Detect which cell encompasses the target text, then output its [x, y] center coordinate. 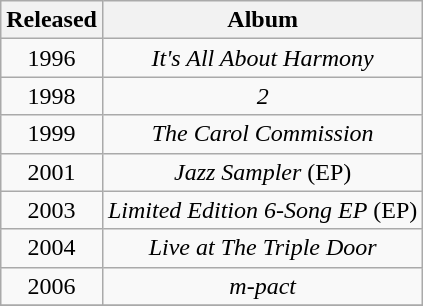
2001 [52, 172]
Jazz Sampler (EP) [262, 172]
2 [262, 96]
It's All About Harmony [262, 58]
Released [52, 20]
1999 [52, 134]
2006 [52, 286]
1998 [52, 96]
2004 [52, 248]
Album [262, 20]
m-pact [262, 286]
Live at The Triple Door [262, 248]
Limited Edition 6-Song EP (EP) [262, 210]
1996 [52, 58]
2003 [52, 210]
The Carol Commission [262, 134]
